Capture the cell that displays the provided text and extract its [X, Y] central coordinate. 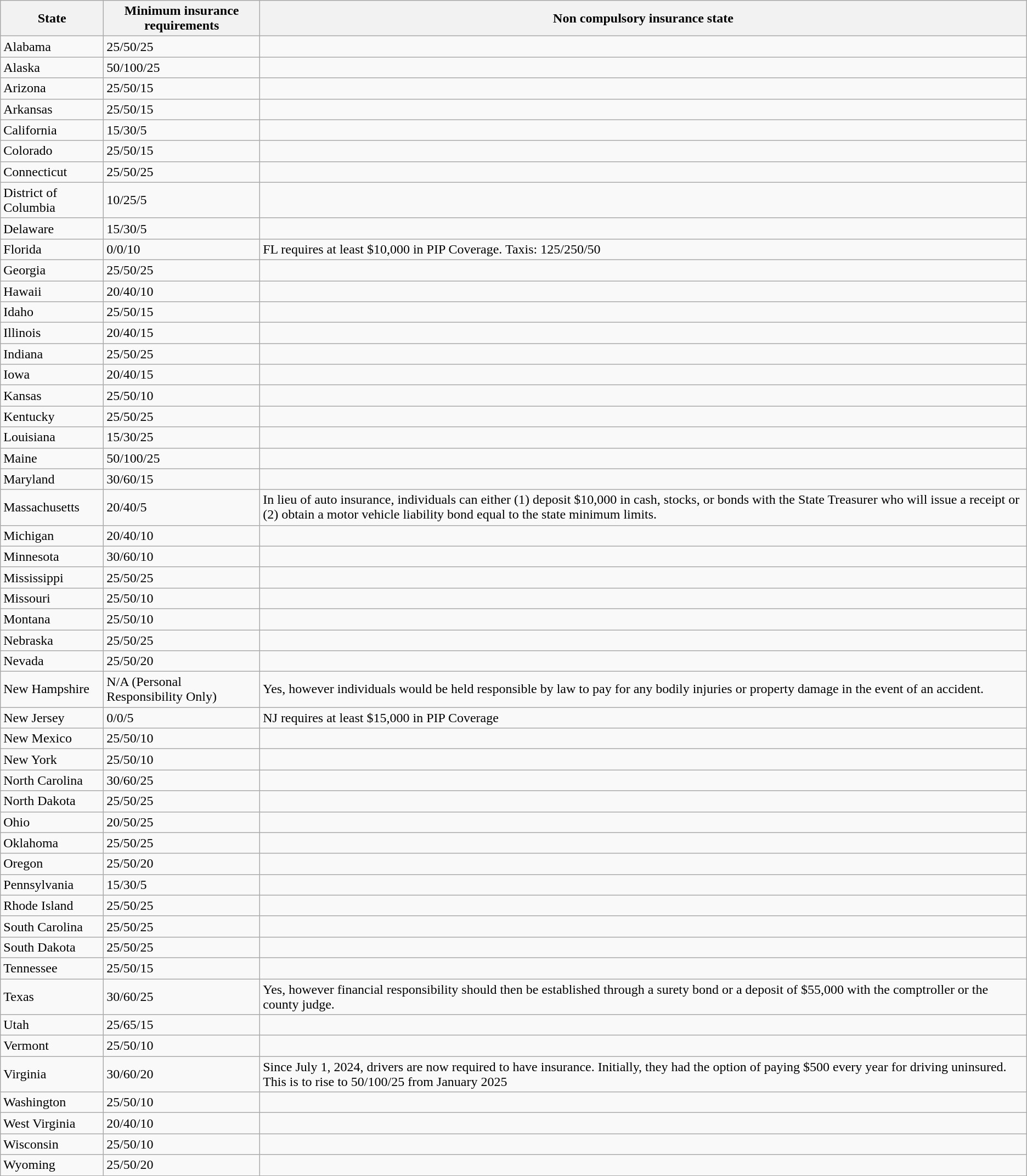
Tennessee [52, 968]
Delaware [52, 228]
Indiana [52, 354]
Montana [52, 619]
Maine [52, 458]
Alaska [52, 67]
NJ requires at least $15,000 in PIP Coverage [644, 718]
New Mexico [52, 739]
0/0/10 [182, 249]
Florida [52, 249]
North Dakota [52, 801]
Missouri [52, 598]
Rhode Island [52, 905]
South Dakota [52, 947]
New Hampshire [52, 689]
Kentucky [52, 417]
Non compulsory insurance state [644, 19]
FL requires at least $10,000 in PIP Coverage. Taxis: 125/250/50 [644, 249]
New York [52, 759]
Texas [52, 997]
Maryland [52, 479]
California [52, 130]
30/60/15 [182, 479]
Nebraska [52, 640]
Massachusetts [52, 507]
Vermont [52, 1046]
20/50/25 [182, 822]
10/25/5 [182, 200]
Kansas [52, 396]
20/40/5 [182, 507]
Arkansas [52, 109]
N/A (Personal Responsibility Only) [182, 689]
15/30/25 [182, 437]
District of Columbia [52, 200]
North Carolina [52, 780]
Illinois [52, 333]
Alabama [52, 47]
0/0/5 [182, 718]
Oklahoma [52, 843]
Connecticut [52, 172]
Michigan [52, 536]
State [52, 19]
West Virginia [52, 1123]
Wisconsin [52, 1144]
Virginia [52, 1074]
Minnesota [52, 556]
Yes, however individuals would be held responsible by law to pay for any bodily injuries or property damage in the event of an accident. [644, 689]
Colorado [52, 151]
30/60/20 [182, 1074]
Ohio [52, 822]
South Carolina [52, 926]
Minimum insurance requirements [182, 19]
Utah [52, 1025]
25/65/15 [182, 1025]
Iowa [52, 375]
Washington [52, 1102]
Arizona [52, 88]
30/60/10 [182, 556]
New Jersey [52, 718]
Idaho [52, 312]
Hawaii [52, 291]
Wyoming [52, 1165]
Louisiana [52, 437]
Mississippi [52, 577]
Oregon [52, 864]
Pennsylvania [52, 885]
Georgia [52, 270]
Nevada [52, 661]
